Search for the cell housing the specified text and yield its (x, y) center coordinate. 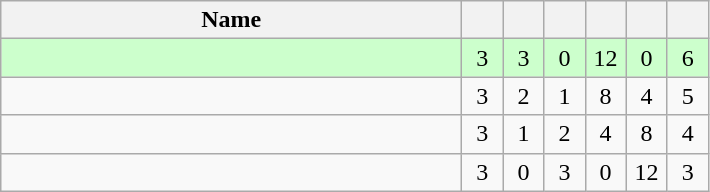
6 (688, 58)
Name (232, 20)
5 (688, 96)
